Scan for the cell matching the given text and deliver its [X, Y] coordinate at center. 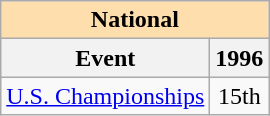
Event [106, 58]
National [135, 20]
1996 [240, 58]
U.S. Championships [106, 96]
15th [240, 96]
